Identify which cell holds the provided text, then report its (x, y) central coordinate. 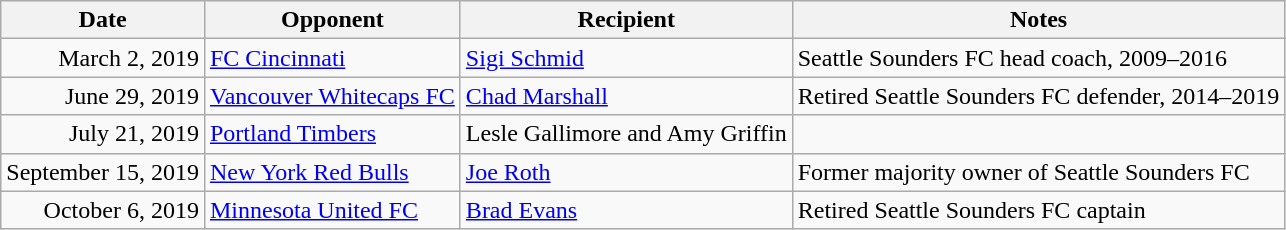
Former majority owner of Seattle Sounders FC (1038, 172)
Recipient (626, 20)
Seattle Sounders FC head coach, 2009–2016 (1038, 58)
Brad Evans (626, 210)
Retired Seattle Sounders FC captain (1038, 210)
Notes (1038, 20)
Opponent (332, 20)
Vancouver Whitecaps FC (332, 96)
Date (103, 20)
September 15, 2019 (103, 172)
Retired Seattle Sounders FC defender, 2014–2019 (1038, 96)
Joe Roth (626, 172)
Minnesota United FC (332, 210)
New York Red Bulls (332, 172)
Sigi Schmid (626, 58)
March 2, 2019 (103, 58)
October 6, 2019 (103, 210)
FC Cincinnati (332, 58)
Chad Marshall (626, 96)
June 29, 2019 (103, 96)
Lesle Gallimore and Amy Griffin (626, 134)
Portland Timbers (332, 134)
July 21, 2019 (103, 134)
